Locate the cell with the specified text and output its (x, y) center coordinate. 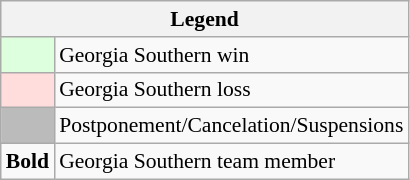
Legend (205, 19)
Georgia Southern team member (231, 162)
Georgia Southern loss (231, 90)
Bold (28, 162)
Postponement/Cancelation/Suspensions (231, 126)
Georgia Southern win (231, 55)
